Capture the cell that displays the provided text and extract its [x, y] central coordinate. 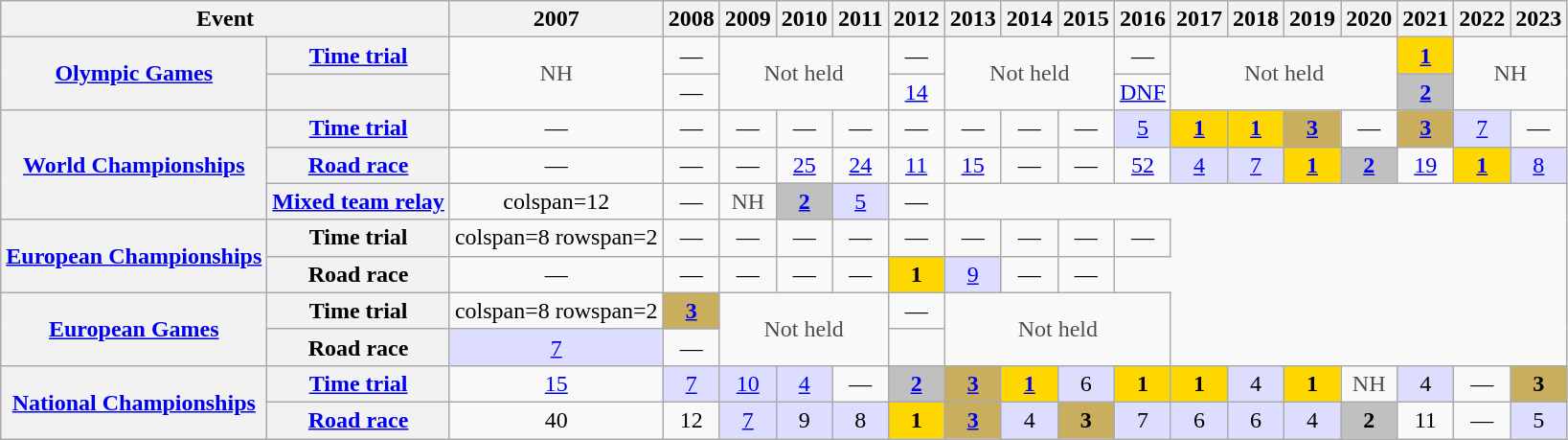
Olympic Games [134, 74]
24 [860, 165]
colspan=12 [556, 201]
12 [692, 420]
2012 [916, 19]
2009 [747, 19]
2007 [556, 19]
25 [805, 165]
Mixed team relay [358, 201]
14 [916, 92]
European Games [134, 329]
National Championships [134, 402]
10 [747, 383]
2020 [1370, 19]
2015 [1086, 19]
2019 [1312, 19]
World Championships [134, 165]
European Championships [134, 256]
2010 [805, 19]
2016 [1142, 19]
52 [1142, 165]
40 [556, 420]
2023 [1538, 19]
19 [1425, 165]
2013 [973, 19]
2018 [1255, 19]
Event [226, 19]
2022 [1483, 19]
2011 [860, 19]
2008 [692, 19]
DNF [1142, 92]
2017 [1199, 19]
2021 [1425, 19]
2014 [1029, 19]
